Output the [x, y] coordinate of the center of the cell containing the given text.  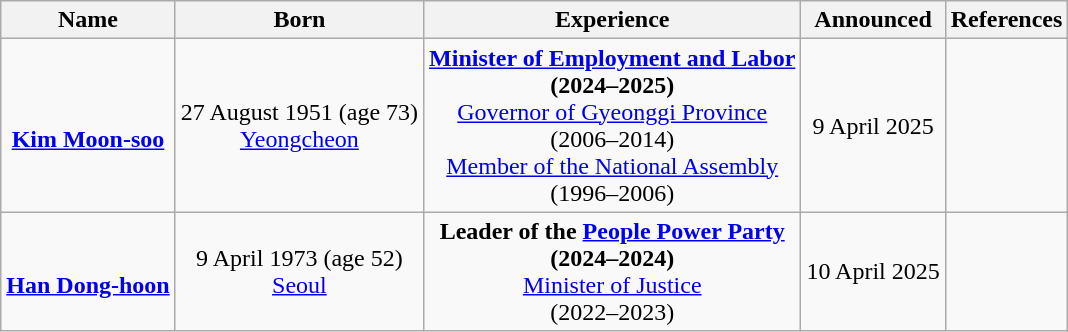
Han Dong-hoon [88, 272]
Kim Moon-soo [88, 126]
9 April 1973 (age 52)Seoul [299, 272]
9 April 2025 [873, 126]
Born [299, 20]
Leader of the People Power Party (2024–2024)Minister of Justice (2022–2023) [612, 272]
Minister of Employment and Labor (2024–2025)Governor of Gyeonggi Province (2006–2014)Member of the National Assembly (1996–2006) [612, 126]
Announced [873, 20]
27 August 1951 (age 73)Yeongcheon [299, 126]
References [1006, 20]
Experience [612, 20]
10 April 2025 [873, 272]
Name [88, 20]
